Output the (X, Y) coordinate of the center of the cell containing the given text.  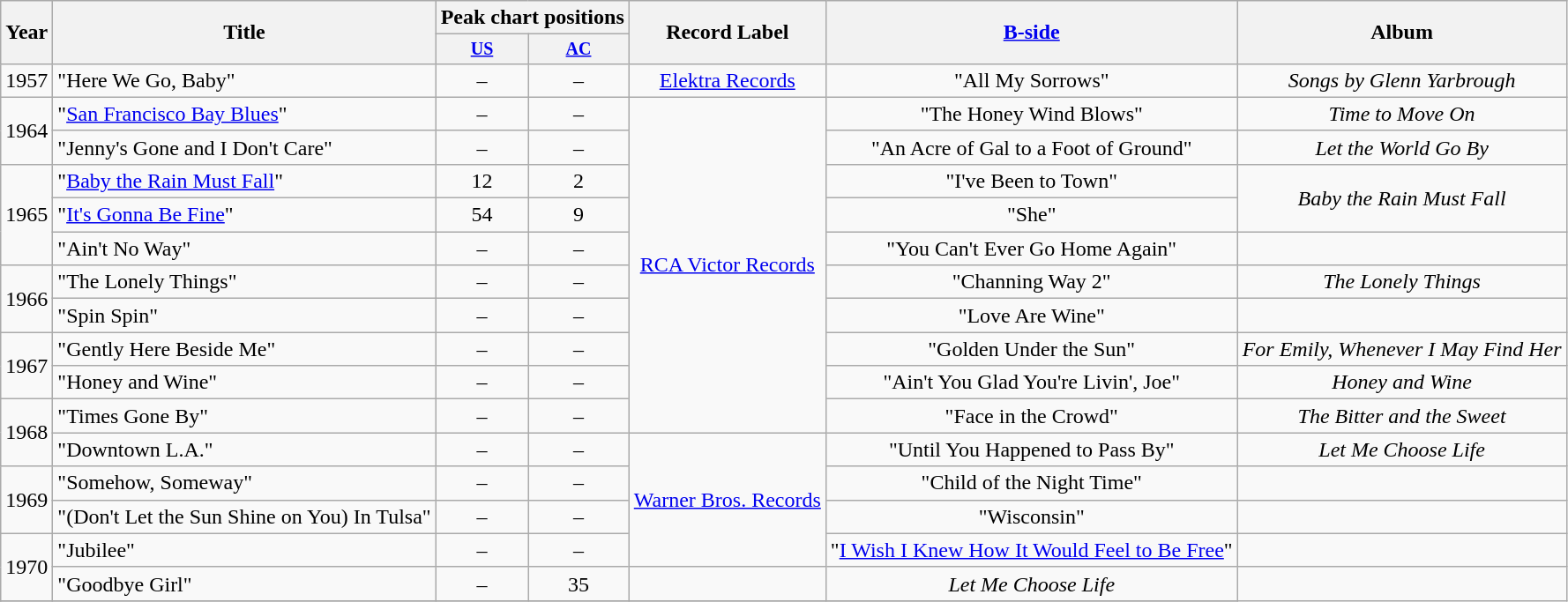
"Somehow, Someway" (244, 483)
"Spin Spin" (244, 316)
"Child of the Night Time" (1032, 483)
B-side (1032, 33)
1968 (26, 433)
"Honey and Wine" (244, 383)
"Ain't No Way" (244, 249)
AC (579, 49)
"Times Gone By" (244, 416)
"The Honey Wind Blows" (1032, 114)
"Gently Here Beside Me" (244, 349)
12 (482, 181)
2 (579, 181)
"Love Are Wine" (1032, 316)
"(Don't Let the Sun Shine on You) In Tulsa" (244, 517)
"Ain't You Glad You're Livin', Joe" (1032, 383)
The Bitter and the Sweet (1402, 416)
Baby the Rain Must Fall (1402, 197)
"I've Been to Town" (1032, 181)
1970 (26, 567)
"She" (1032, 215)
Songs by Glenn Yarbrough (1402, 80)
"Downtown L.A." (244, 450)
"All My Sorrows" (1032, 80)
"You Can't Ever Go Home Again" (1032, 249)
The Lonely Things (1402, 282)
"Jubilee" (244, 550)
"Channing Way 2" (1032, 282)
"Jenny's Gone and I Don't Care" (244, 147)
1957 (26, 80)
Album (1402, 33)
"Goodbye Girl" (244, 583)
"Here We Go, Baby" (244, 80)
"Golden Under the Sun" (1032, 349)
"San Francisco Bay Blues" (244, 114)
1969 (26, 500)
1966 (26, 299)
"The Lonely Things" (244, 282)
54 (482, 215)
1965 (26, 214)
1964 (26, 130)
"An Acre of Gal to a Foot of Ground" (1032, 147)
Let the World Go By (1402, 147)
"Until You Happened to Pass By" (1032, 450)
Warner Bros. Records (727, 500)
Time to Move On (1402, 114)
"Wisconsin" (1032, 517)
RCA Victor Records (727, 264)
Honey and Wine (1402, 383)
US (482, 49)
9 (579, 215)
Record Label (727, 33)
"I Wish I Knew How It Would Feel to Be Free" (1032, 550)
Elektra Records (727, 80)
Year (26, 33)
"Face in the Crowd" (1032, 416)
"It's Gonna Be Fine" (244, 215)
Peak chart positions (533, 18)
35 (579, 583)
For Emily, Whenever I May Find Her (1402, 349)
Title (244, 33)
1967 (26, 366)
"Baby the Rain Must Fall" (244, 181)
